For the text-containing cell, return its midpoint in (x, y) coordinate format. 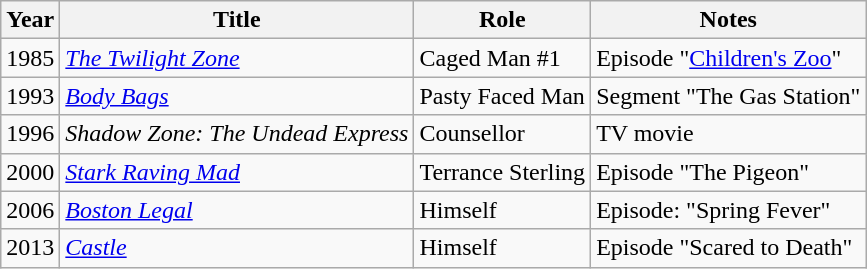
Body Bags (237, 96)
1996 (30, 134)
Notes (728, 20)
Episode "Scared to Death" (728, 248)
Segment "The Gas Station" (728, 96)
Counsellor (502, 134)
2000 (30, 172)
2006 (30, 210)
Title (237, 20)
1993 (30, 96)
Shadow Zone: The Undead Express (237, 134)
TV movie (728, 134)
Stark Raving Mad (237, 172)
Episode "The Pigeon" (728, 172)
Caged Man #1 (502, 58)
Year (30, 20)
Terrance Sterling (502, 172)
Role (502, 20)
The Twilight Zone (237, 58)
Episode: "Spring Fever" (728, 210)
Pasty Faced Man (502, 96)
Castle (237, 248)
2013 (30, 248)
Boston Legal (237, 210)
1985 (30, 58)
Episode "Children's Zoo" (728, 58)
